For the text-containing cell, return its midpoint in [x, y] coordinate format. 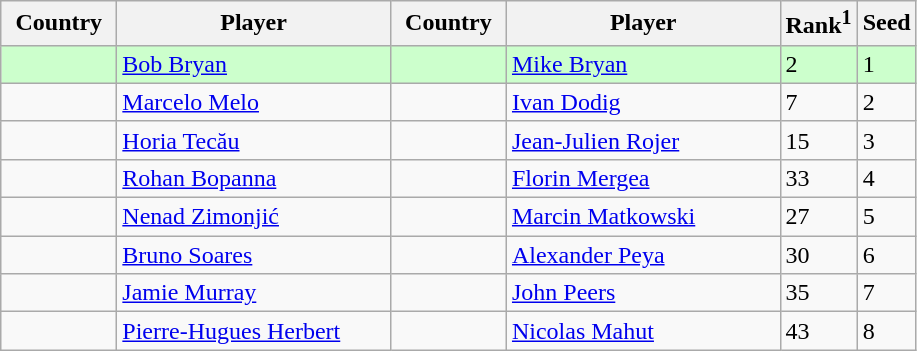
Seed [886, 24]
Jamie Murray [254, 293]
Ivan Dodig [643, 102]
35 [818, 293]
3 [886, 140]
15 [818, 140]
Marcelo Melo [254, 102]
Florin Mergea [643, 178]
4 [886, 178]
Bob Bryan [254, 64]
Alexander Peya [643, 255]
30 [818, 255]
Marcin Matkowski [643, 217]
33 [818, 178]
Mike Bryan [643, 64]
8 [886, 331]
Jean-Julien Rojer [643, 140]
Nicolas Mahut [643, 331]
5 [886, 217]
John Peers [643, 293]
Rohan Bopanna [254, 178]
43 [818, 331]
Nenad Zimonjić [254, 217]
Horia Tecău [254, 140]
Bruno Soares [254, 255]
Pierre-Hugues Herbert [254, 331]
6 [886, 255]
27 [818, 217]
1 [886, 64]
Rank1 [818, 24]
